Output the (X, Y) coordinate of the center of the cell containing the given text.  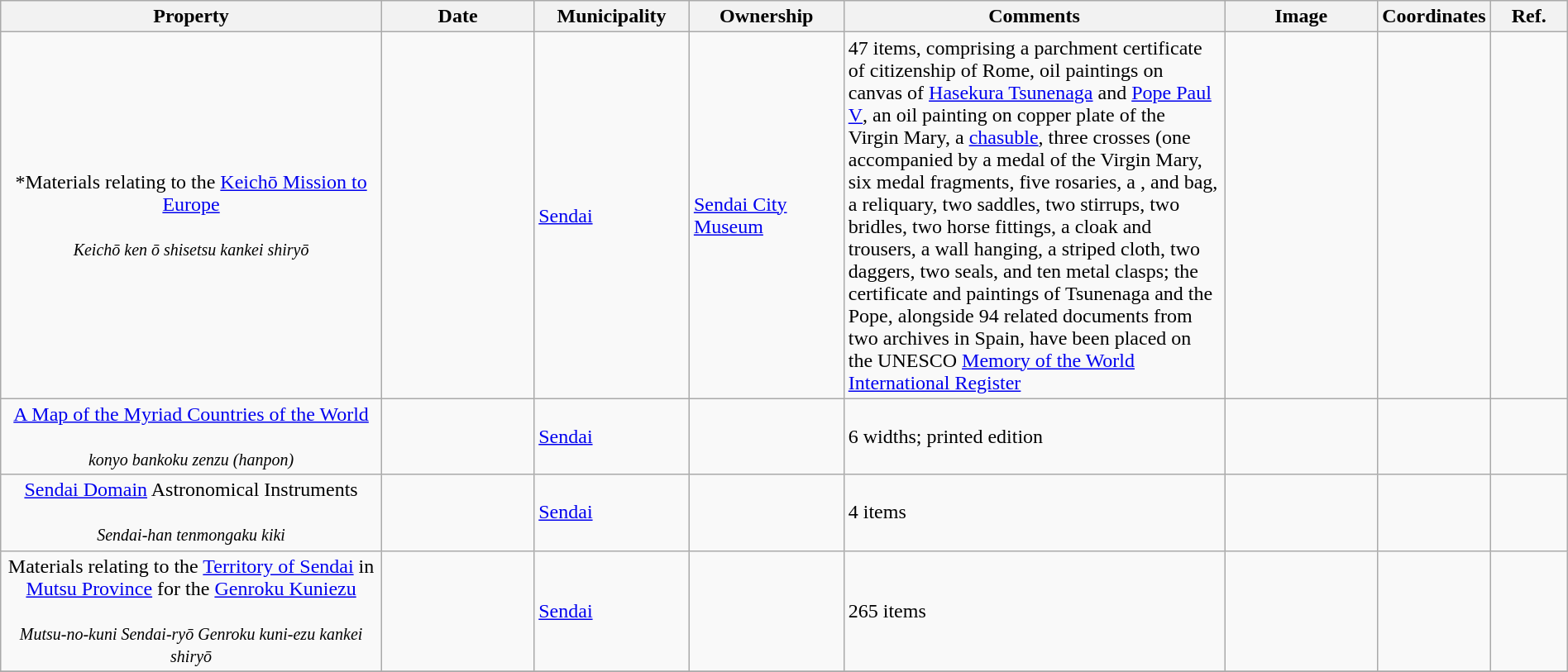
Comments (1034, 17)
Date (457, 17)
6 widths; printed edition (1034, 436)
Municipality (612, 17)
265 items (1034, 611)
Ownership (766, 17)
Ref. (1528, 17)
Image (1302, 17)
Sendai City Museum (766, 215)
Materials relating to the Territory of Sendai in Mutsu Province for the Genroku KuniezuMutsu-no-kuni Sendai-ryō Genroku kuni-ezu kankei shiryō (192, 611)
A Map of the Myriad Countries of the Worldkonyo bankoku zenzu (hanpon) (192, 436)
4 items (1034, 512)
Property (192, 17)
Sendai Domain Astronomical InstrumentsSendai-han tenmongaku kiki (192, 512)
Coordinates (1434, 17)
*Materials relating to the Keichō Mission to EuropeKeichō ken ō shisetsu kankei shiryō (192, 215)
